Output the [X, Y] coordinate of the center of the cell containing the given text.  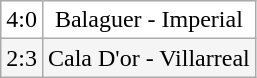
Cala D'or - Villarreal [148, 58]
2:3 [22, 58]
4:0 [22, 20]
Balaguer - Imperial [148, 20]
